Extract the (X, Y) coordinate from the center of the cell holding the provided text.  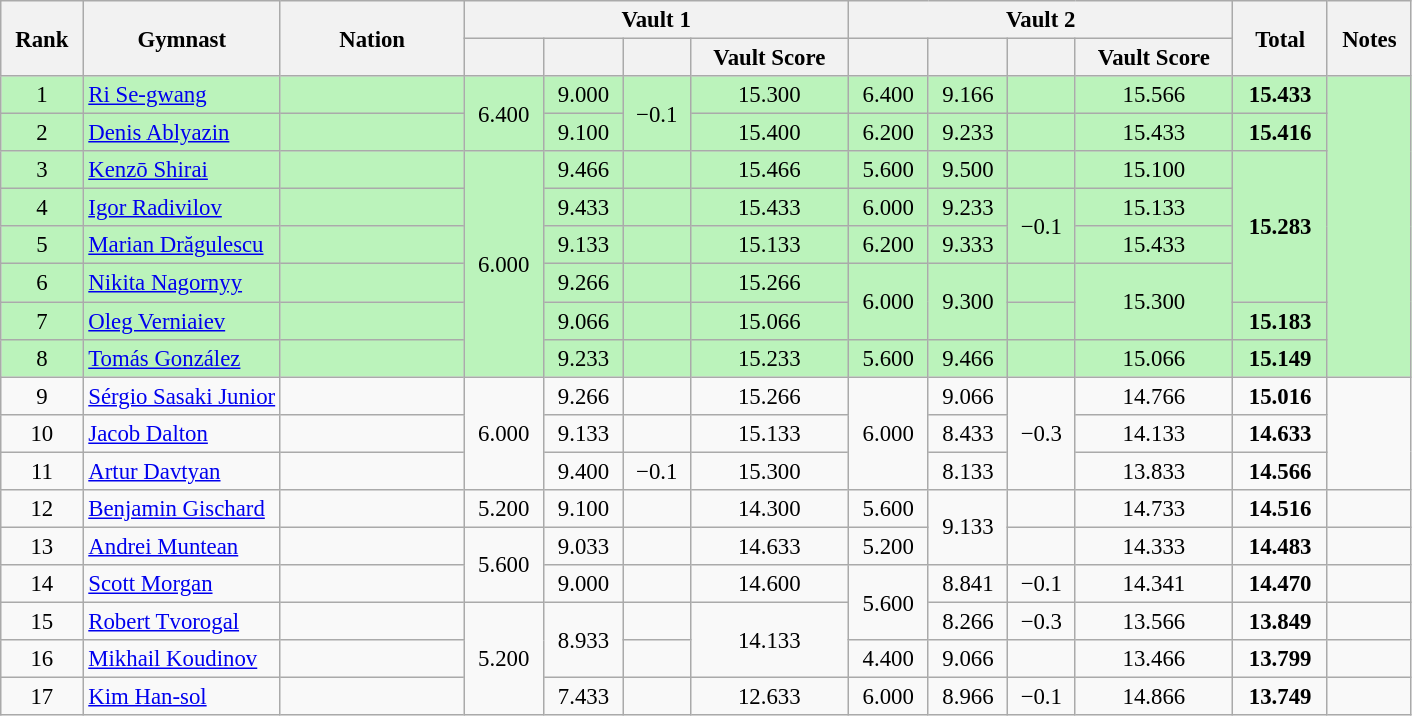
14.566 (1280, 471)
Kim Han-sol (182, 697)
7 (42, 321)
13.799 (1280, 659)
9.033 (584, 546)
8 (42, 358)
8.933 (584, 640)
14.483 (1280, 546)
Mikhail Koudinov (182, 659)
14.470 (1280, 584)
9.433 (584, 208)
4 (42, 208)
9.333 (968, 245)
Vault 2 (1040, 20)
11 (42, 471)
13.466 (1154, 659)
3 (42, 170)
Kenzō Shirai (182, 170)
14.600 (769, 584)
5 (42, 245)
15.416 (1280, 133)
13.566 (1154, 621)
15.183 (1280, 321)
17 (42, 697)
4.400 (888, 659)
13.749 (1280, 697)
13.833 (1154, 471)
14.733 (1154, 509)
Igor Radivilov (182, 208)
Notes (1369, 38)
Robert Tvorogal (182, 621)
14.866 (1154, 697)
14.516 (1280, 509)
Denis Ablyazin (182, 133)
9.166 (968, 95)
Benjamin Gischard (182, 509)
Vault 1 (656, 20)
Sérgio Sasaki Junior (182, 396)
14.766 (1154, 396)
Scott Morgan (182, 584)
Marian Drăgulescu (182, 245)
6 (42, 283)
12 (42, 509)
Oleg Verniaiev (182, 321)
14.300 (769, 509)
Nikita Nagornyy (182, 283)
Gymnast (182, 38)
15.100 (1154, 170)
Ri Se-gwang (182, 95)
15.466 (769, 170)
9 (42, 396)
Andrei Muntean (182, 546)
Tomás González (182, 358)
12.633 (769, 697)
14.341 (1154, 584)
Jacob Dalton (182, 433)
9.400 (584, 471)
15.283 (1280, 226)
9.500 (968, 170)
15.233 (769, 358)
7.433 (584, 697)
8.133 (968, 471)
9.300 (968, 302)
15.149 (1280, 358)
15.400 (769, 133)
Nation (372, 38)
13 (42, 546)
15.016 (1280, 396)
15.566 (1154, 95)
8.433 (968, 433)
Artur Davtyan (182, 471)
8.841 (968, 584)
Rank (42, 38)
8.966 (968, 697)
15 (42, 621)
2 (42, 133)
16 (42, 659)
1 (42, 95)
8.266 (968, 621)
13.849 (1280, 621)
14.333 (1154, 546)
14 (42, 584)
Total (1280, 38)
10 (42, 433)
